Locate the cell with the specified text and output its (X, Y) center coordinate. 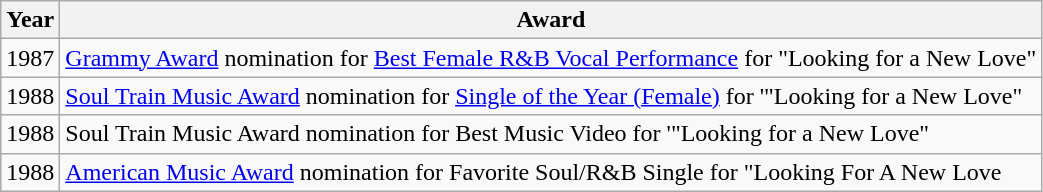
Soul Train Music Award nomination for Single of the Year (Female) for '"Looking for a New Love" (551, 96)
American Music Award nomination for Favorite Soul/R&B Single for "Looking For A New Love (551, 172)
1987 (30, 58)
Grammy Award nomination for Best Female R&B Vocal Performance for "Looking for a New Love" (551, 58)
Soul Train Music Award nomination for Best Music Video for '"Looking for a New Love" (551, 134)
Award (551, 20)
Year (30, 20)
